From the cell containing the given text, extract its center point as (x, y) coordinate. 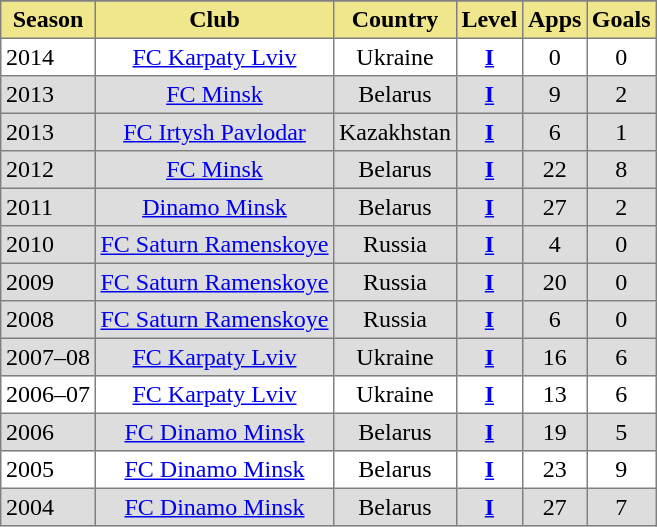
Level (489, 20)
23 (555, 470)
Dinamo Minsk (214, 207)
19 (555, 432)
5 (622, 432)
2009 (48, 282)
1 (622, 132)
13 (555, 395)
FC Irtysh Pavlodar (214, 132)
16 (555, 357)
Country (395, 20)
Goals (622, 20)
22 (555, 170)
Apps (555, 20)
Kazakhstan (395, 132)
2012 (48, 170)
Season (48, 20)
2007–08 (48, 357)
8 (622, 170)
2004 (48, 507)
2006 (48, 432)
2010 (48, 245)
Club (214, 20)
2006–07 (48, 395)
7 (622, 507)
4 (555, 245)
2011 (48, 207)
2008 (48, 320)
2005 (48, 470)
2014 (48, 57)
20 (555, 282)
